Provide the [X, Y] coordinate of the cell's center where the given text is located.  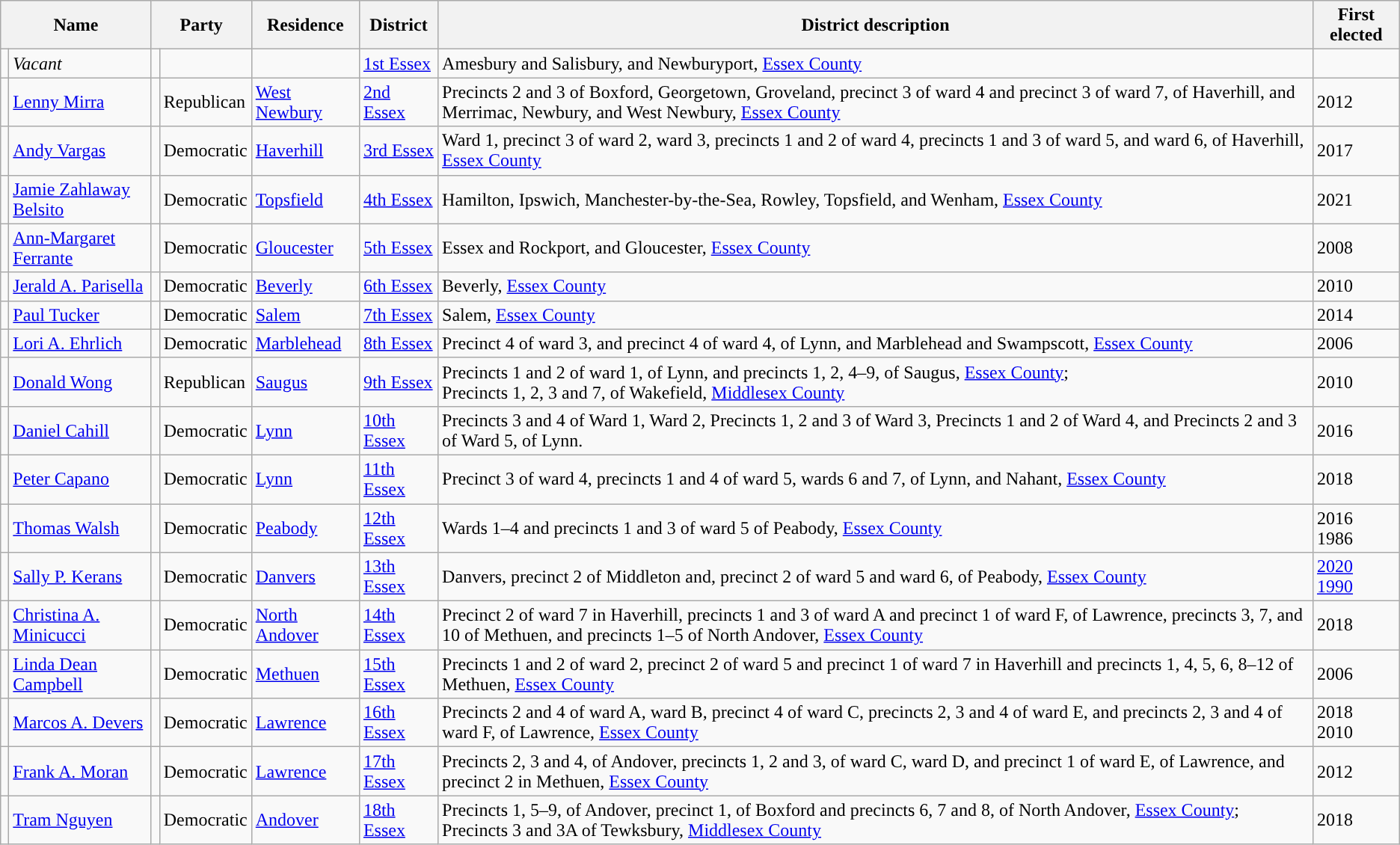
2nd Essex [398, 102]
Beverly [305, 286]
Topsfield [305, 199]
North Andover [305, 625]
First elected [1356, 25]
Vacant [80, 64]
14th Essex [398, 625]
Jerald A. Parisella [80, 286]
Thomas Walsh [80, 528]
Residence [305, 25]
Lenny Mirra [80, 102]
10th Essex [398, 431]
11th Essex [398, 479]
Paul Tucker [80, 315]
Amesbury and Salisbury, and Newburyport, Essex County [876, 64]
Gloucester [305, 248]
Precincts 3 and 4 of Ward 1, Ward 2, Precincts 1, 2 and 3 of Ward 3, Precincts 1 and 2 of Ward 4, and Precincts 2 and 3 of Ward 5, of Lynn. [876, 431]
Danvers [305, 577]
2021 [1356, 199]
Lori A. Ehrlich [80, 343]
Linda Dean Campbell [80, 675]
Beverly, Essex County [876, 286]
Party [201, 25]
Jamie Zahlaway Belsito [80, 199]
Essex and Rockport, and Gloucester, Essex County [876, 248]
3rd Essex [398, 151]
Danvers, precinct 2 of Middleton and, precinct 2 of ward 5 and ward 6, of Peabody, Essex County [876, 577]
Andy Vargas [80, 151]
Peter Capano [80, 479]
Frank A. Moran [80, 772]
15th Essex [398, 675]
Marblehead [305, 343]
Hamilton, Ipswich, Manchester-by-the-Sea, Rowley, Topsfield, and Wenham, Essex County [876, 199]
West Newbury [305, 102]
2016 [1356, 431]
6th Essex [398, 286]
Christina A. Minicucci [80, 625]
Precincts 1 and 2 of ward 2, precinct 2 of ward 5 and precinct 1 of ward 7 in Haverhill and precincts 1, 4, 5, 6, 8–12 of Methuen, Essex County [876, 675]
Ann-Margaret Ferrante [80, 248]
Salem, Essex County [876, 315]
Precinct 3 of ward 4, precincts 1 and 4 of ward 5, wards 6 and 7, of Lynn, and Nahant, Essex County [876, 479]
1st Essex [398, 64]
District [398, 25]
Name [76, 25]
13th Essex [398, 577]
5th Essex [398, 248]
9th Essex [398, 381]
16th Essex [398, 722]
Salem [305, 315]
Precincts 1 and 2 of ward 1, of Lynn, and precincts 1, 2, 4–9, of Saugus, Essex County;Precincts 1, 2, 3 and 7, of Wakefield, Middlesex County [876, 381]
Wards 1–4 and precincts 1 and 3 of ward 5 of Peabody, Essex County [876, 528]
17th Essex [398, 772]
7th Essex [398, 315]
Ward 1, precinct 3 of ward 2, ward 3, precincts 1 and 2 of ward 4, precincts 1 and 3 of ward 5, and ward 6, of Haverhill, Essex County [876, 151]
4th Essex [398, 199]
Daniel Cahill [80, 431]
Sally P. Kerans [80, 577]
Andover [305, 820]
Methuen [305, 675]
District description [876, 25]
8th Essex [398, 343]
Peabody [305, 528]
20182010 [1356, 722]
2014 [1356, 315]
Precinct 4 of ward 3, and precinct 4 of ward 4, of Lynn, and Marblehead and Swampscott, Essex County [876, 343]
Tram Nguyen [80, 820]
Saugus [305, 381]
12th Essex [398, 528]
2017 [1356, 151]
20201990 [1356, 577]
18th Essex [398, 820]
Marcos A. Devers [80, 722]
20161986 [1356, 528]
Donald Wong [80, 381]
Haverhill [305, 151]
2008 [1356, 248]
